Search for the cell housing the specified text and yield its [X, Y] center coordinate. 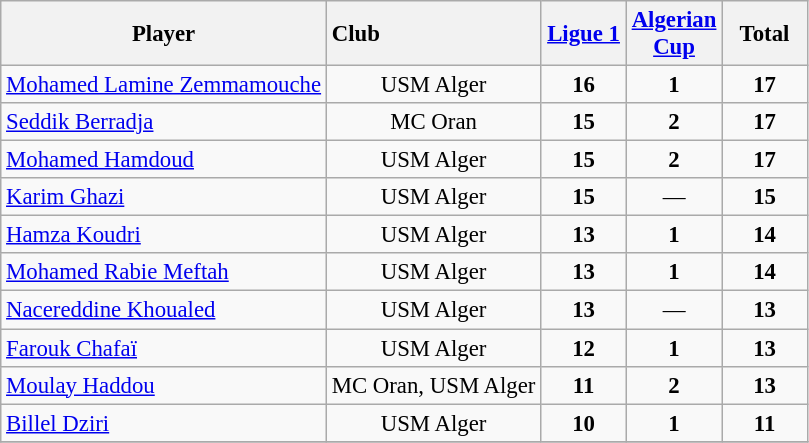
MC Oran, USM Alger [433, 385]
Mohamed Lamine Zemmamouche [164, 85]
MC Oran [433, 122]
Player [164, 34]
Algerian Cup [674, 34]
Karim Ghazi [164, 197]
Ligue 1 [584, 34]
10 [584, 423]
Billel Dziri [164, 423]
Mohamed Hamdoud [164, 160]
Mohamed Rabie Meftah [164, 273]
Farouk Chafaï [164, 348]
Nacereddine Khoualed [164, 310]
Seddik Berradja [164, 122]
12 [584, 348]
16 [584, 85]
Club [433, 34]
Hamza Koudri [164, 235]
Total [765, 34]
Moulay Haddou [164, 385]
